Identify which cell holds the provided text, then report its (X, Y) central coordinate. 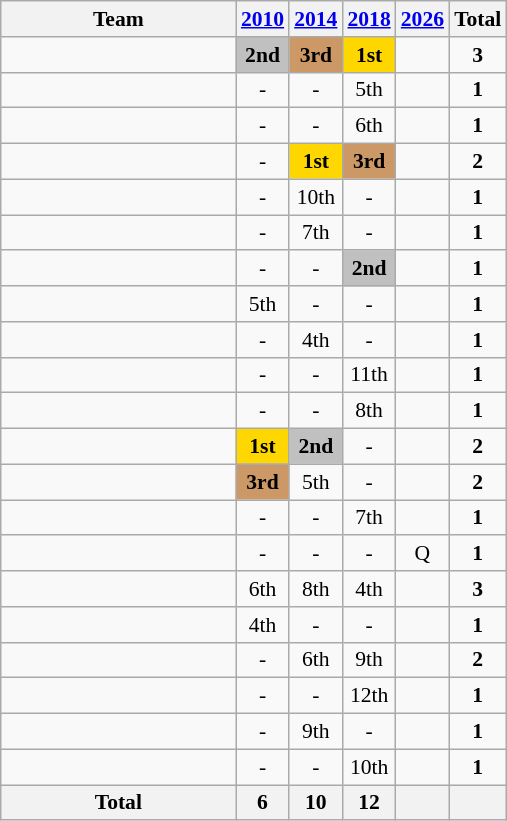
2010 (262, 19)
Q (422, 554)
10 (316, 803)
2014 (316, 19)
11th (368, 375)
12 (368, 803)
6 (262, 803)
2018 (368, 19)
2026 (422, 19)
12th (368, 696)
Team (118, 19)
